Provide the (X, Y) coordinate of the cell's center where the given text is located.  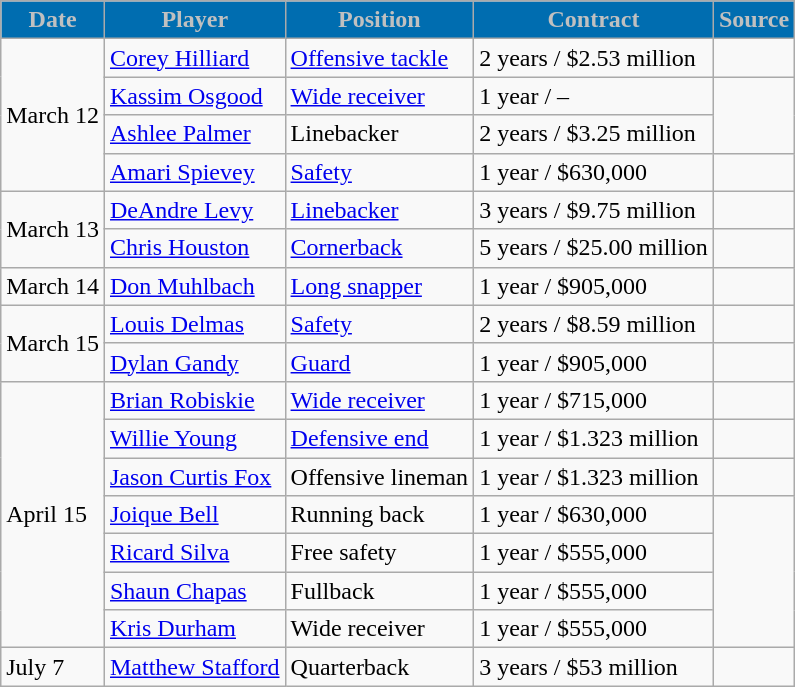
Brian Robiskie (194, 400)
Louis Delmas (194, 324)
1 year / $715,000 (594, 400)
Ashlee Palmer (194, 134)
Source (754, 20)
Willie Young (194, 438)
2 years / $2.53 million (594, 58)
Kassim Osgood (194, 96)
March 15 (53, 343)
Joique Bell (194, 515)
2 years / $3.25 million (594, 134)
3 years / $9.75 million (594, 210)
Date (53, 20)
Don Muhlbach (194, 286)
Kris Durham (194, 629)
Cornerback (380, 248)
Position (380, 20)
Quarterback (380, 667)
Fullback (380, 591)
Free safety (380, 553)
Corey Hilliard (194, 58)
Guard (380, 362)
Amari Spievey (194, 172)
March 14 (53, 286)
July 7 (53, 667)
March 13 (53, 229)
Chris Houston (194, 248)
Offensive lineman (380, 477)
Contract (594, 20)
March 12 (53, 115)
Defensive end (380, 438)
Long snapper (380, 286)
Shaun Chapas (194, 591)
DeAndre Levy (194, 210)
3 years / $53 million (594, 667)
Matthew Stafford (194, 667)
April 15 (53, 514)
2 years / $8.59 million (594, 324)
Offensive tackle (380, 58)
Running back (380, 515)
Player (194, 20)
1 year / – (594, 96)
Ricard Silva (194, 553)
5 years / $25.00 million (594, 248)
Dylan Gandy (194, 362)
Jason Curtis Fox (194, 477)
